Output the (X, Y) coordinate of the center of the cell containing the given text.  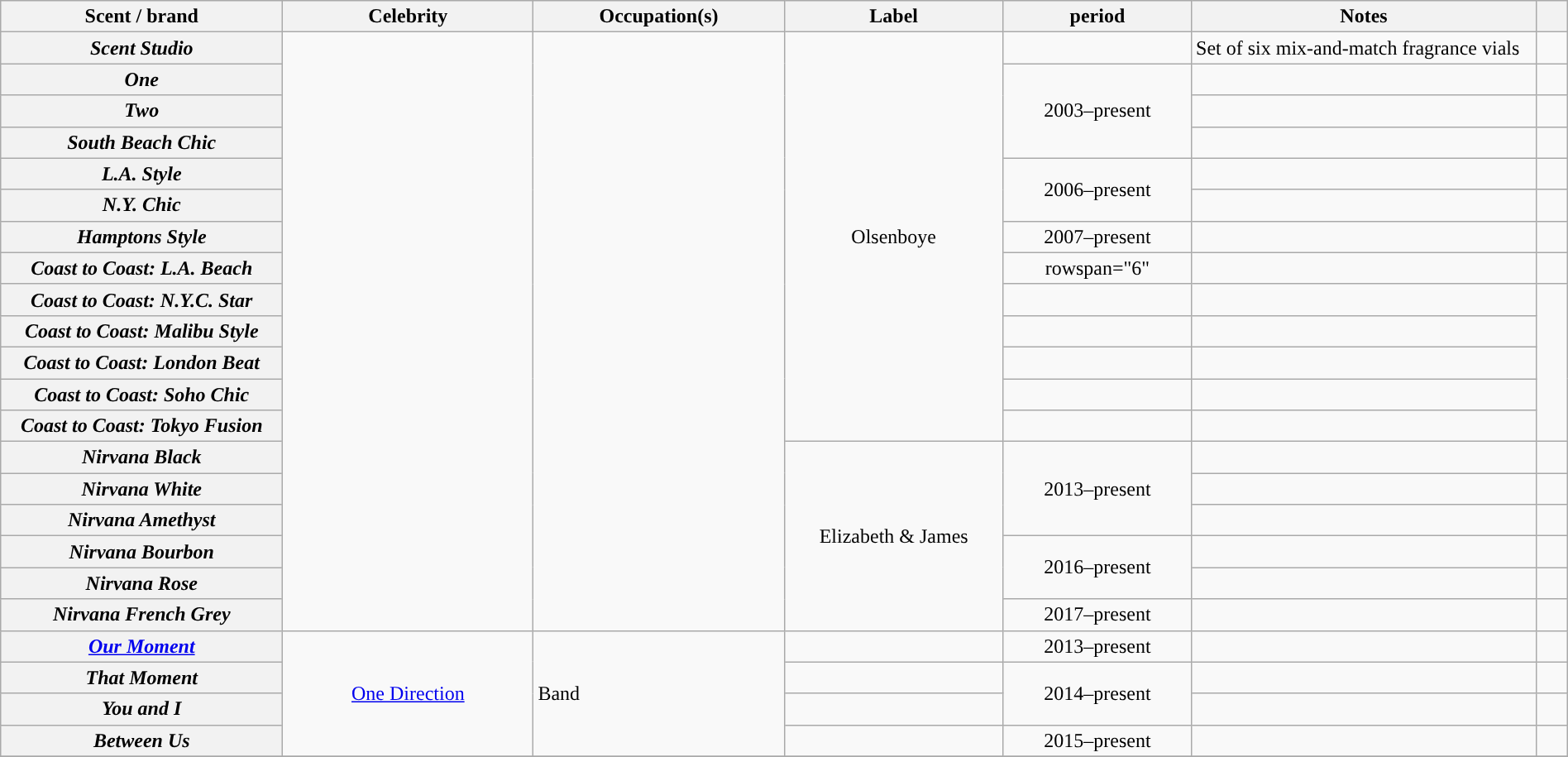
You and I (142, 709)
Coast to Coast: London Beat (142, 362)
Band (658, 693)
Elizabeth & James (893, 536)
Between Us (142, 740)
Celebrity (409, 17)
Nirvana Black (142, 458)
2014–present (1097, 693)
Scent / brand (142, 17)
Coast to Coast: Soho Chic (142, 395)
L.A. Style (142, 174)
Olsenboye (893, 237)
2017–present (1097, 615)
Two (142, 111)
Coast to Coast: Malibu Style (142, 331)
Scent Studio (142, 48)
Coast to Coast: L.A. Beach (142, 268)
2007–present (1097, 237)
2006–present (1097, 189)
Nirvana Rose (142, 583)
Set of six mix-and-match fragrance vials (1365, 48)
Hamptons Style (142, 237)
Coast to Coast: N.Y.C. Star (142, 299)
N.Y. Chic (142, 205)
South Beach Chic (142, 142)
Our Moment (142, 646)
Nirvana White (142, 489)
Label (893, 17)
Occupation(s) (658, 17)
rowspan="6" (1097, 268)
Nirvana French Grey (142, 615)
Coast to Coast: Tokyo Fusion (142, 426)
2003–present (1097, 111)
Nirvana Bourbon (142, 552)
Notes (1365, 17)
Nirvana Amethyst (142, 520)
period (1097, 17)
2016–present (1097, 568)
That Moment (142, 678)
One (142, 79)
2015–present (1097, 740)
One Direction (409, 693)
